From the cell containing the given text, extract its center point as [x, y] coordinate. 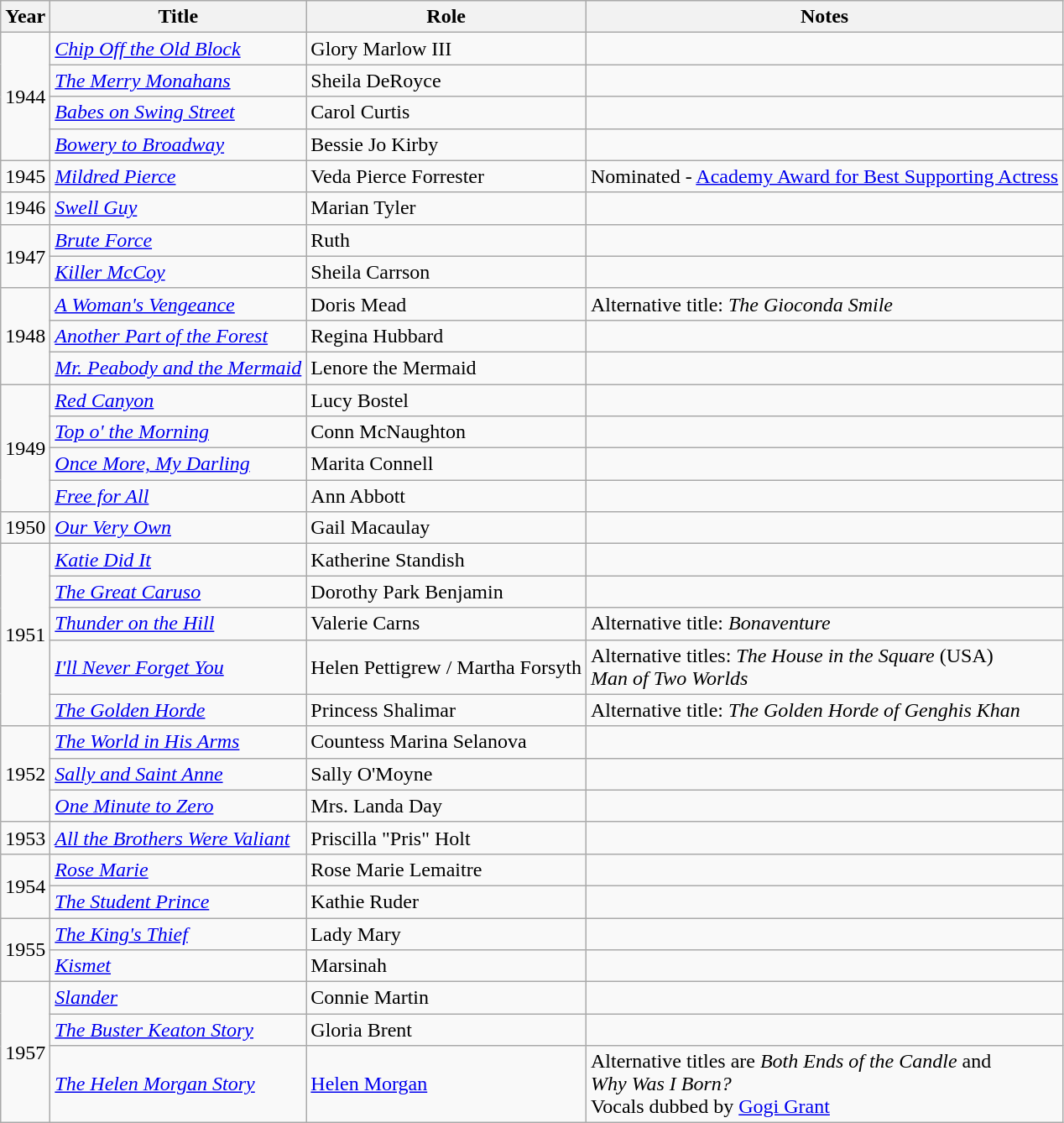
Mildred Pierce [178, 176]
1954 [25, 885]
Title [178, 17]
The Helen Morgan Story [178, 1084]
One Minute to Zero [178, 806]
Nominated - Academy Award for Best Supporting Actress [825, 176]
Helen Pettigrew / Martha Forsyth [446, 666]
Our Very Own [178, 528]
Role [446, 17]
Lady Mary [446, 934]
Bessie Jo Kirby [446, 144]
Countess Marina Selanova [446, 742]
Thunder on the Hill [178, 624]
I'll Never Forget You [178, 666]
1951 [25, 635]
Princess Shalimar [446, 710]
Conn McNaughton [446, 432]
Sally and Saint Anne [178, 774]
Brute Force [178, 240]
Gail Macaulay [446, 528]
The Buster Keaton Story [178, 1030]
Mrs. Landa Day [446, 806]
Alternative title: The Golden Horde of Genghis Khan [825, 710]
1949 [25, 448]
Katie Did It [178, 560]
1947 [25, 256]
The King's Thief [178, 934]
Swell Guy [178, 208]
Kismet [178, 966]
1952 [25, 774]
Bowery to Broadway [178, 144]
Gloria Brent [446, 1030]
Dorothy Park Benjamin [446, 592]
Sally O'Moyne [446, 774]
Lucy Bostel [446, 400]
Alternative titles: The House in the Square (USA) Man of Two Worlds [825, 666]
Helen Morgan [446, 1084]
Marita Connell [446, 464]
Year [25, 17]
All the Brothers Were Valiant [178, 838]
Glory Marlow III [446, 49]
Connie Martin [446, 998]
1955 [25, 950]
The Student Prince [178, 901]
Ann Abbott [446, 496]
The World in His Arms [178, 742]
The Golden Horde [178, 710]
1944 [25, 97]
Lenore the Mermaid [446, 368]
Rose Marie Lemaitre [446, 870]
Mr. Peabody and the Mermaid [178, 368]
Valerie Carns [446, 624]
1948 [25, 336]
Marian Tyler [446, 208]
1957 [25, 1052]
Alternative titles are Both Ends of the Candle and Why Was I Born?Vocals dubbed by Gogi Grant [825, 1084]
Chip Off the Old Block [178, 49]
Sheila Carrson [446, 272]
Carol Curtis [446, 112]
Slander [178, 998]
Free for All [178, 496]
Doris Mead [446, 304]
1953 [25, 838]
1945 [25, 176]
Babes on Swing Street [178, 112]
Katherine Standish [446, 560]
Sheila DeRoyce [446, 81]
1950 [25, 528]
Veda Pierce Forrester [446, 176]
The Merry Monahans [178, 81]
Red Canyon [178, 400]
Killer McCoy [178, 272]
The Great Caruso [178, 592]
A Woman's Vengeance [178, 304]
Alternative title: The Gioconda Smile [825, 304]
1946 [25, 208]
Once More, My Darling [178, 464]
Top o' the Morning [178, 432]
Regina Hubbard [446, 336]
Rose Marie [178, 870]
Ruth [446, 240]
Alternative title: Bonaventure [825, 624]
Another Part of the Forest [178, 336]
Priscilla "Pris" Holt [446, 838]
Kathie Ruder [446, 901]
Marsinah [446, 966]
Notes [825, 17]
